Scan for the cell matching the given text and deliver its [X, Y] coordinate at center. 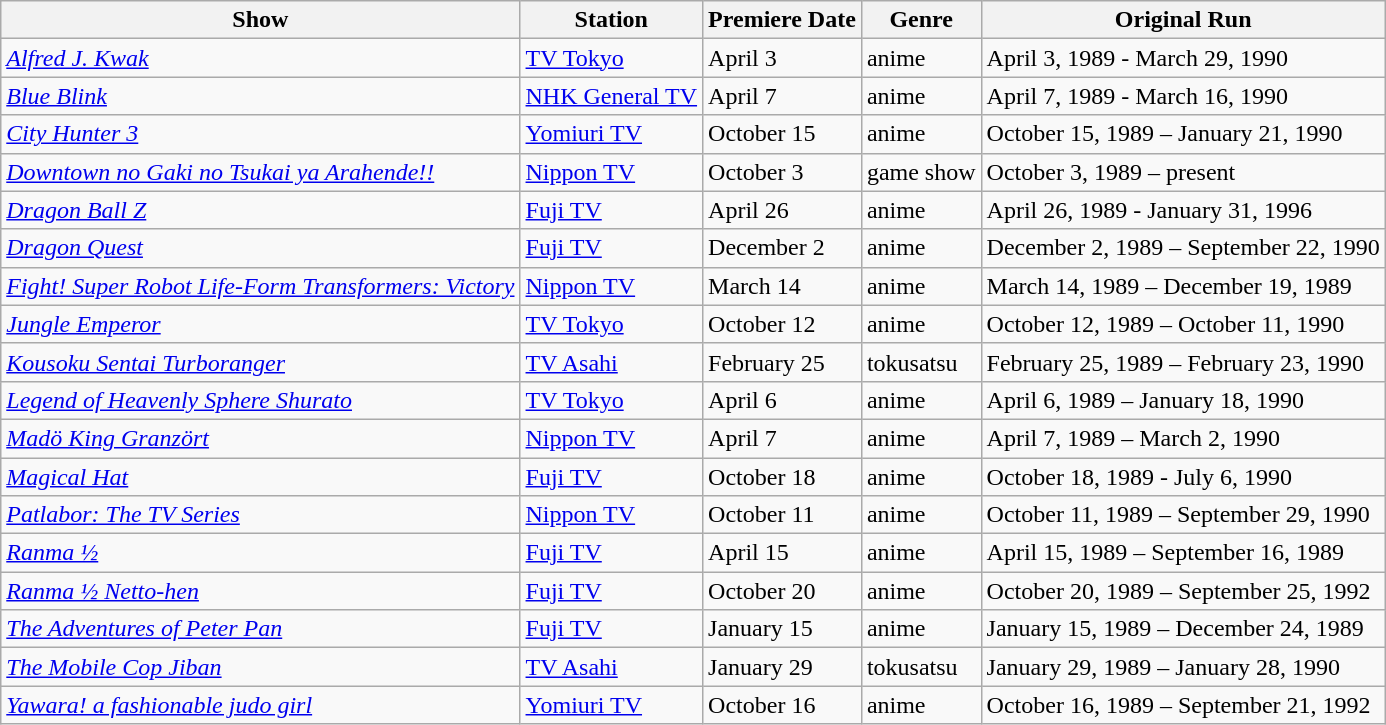
Yawara! a fashionable judo girl [260, 705]
Blue Blink [260, 96]
Dragon Ball Z [260, 210]
April 7, 1989 – March 2, 1990 [1183, 438]
January 15, 1989 – December 24, 1989 [1183, 629]
October 12, 1989 – October 11, 1990 [1183, 324]
Jungle Emperor [260, 324]
Legend of Heavenly Sphere Shurato [260, 400]
Dragon Quest [260, 248]
February 25, 1989 – February 23, 1990 [1183, 362]
April 6 [782, 400]
October 18, 1989 - July 6, 1990 [1183, 477]
Magical Hat [260, 477]
April 26, 1989 - January 31, 1996 [1183, 210]
The Mobile Cop Jiban [260, 667]
Fight! Super Robot Life-Form Transformers: Victory [260, 286]
October 16 [782, 705]
April 3 [782, 58]
Premiere Date [782, 20]
October 3, 1989 – present [1183, 172]
Patlabor: The TV Series [260, 515]
October 16, 1989 – September 21, 1992 [1183, 705]
Downtown no Gaki no Tsukai ya Arahende!! [260, 172]
Kousoku Sentai Turboranger [260, 362]
April 3, 1989 - March 29, 1990 [1183, 58]
Show [260, 20]
October 15 [782, 134]
April 15 [782, 553]
Alfred J. Kwak [260, 58]
Madö King Granzört [260, 438]
October 3 [782, 172]
Genre [921, 20]
December 2, 1989 – September 22, 1990 [1183, 248]
April 7, 1989 - March 16, 1990 [1183, 96]
March 14 [782, 286]
October 11, 1989 – September 29, 1990 [1183, 515]
October 11 [782, 515]
game show [921, 172]
April 26 [782, 210]
October 20 [782, 591]
April 6, 1989 – January 18, 1990 [1183, 400]
NHK General TV [612, 96]
October 20, 1989 – September 25, 1992 [1183, 591]
January 29, 1989 – January 28, 1990 [1183, 667]
Ranma ½ Netto-hen [260, 591]
January 29 [782, 667]
Ranma ½ [260, 553]
October 12 [782, 324]
January 15 [782, 629]
Original Run [1183, 20]
October 18 [782, 477]
City Hunter 3 [260, 134]
March 14, 1989 – December 19, 1989 [1183, 286]
December 2 [782, 248]
April 15, 1989 – September 16, 1989 [1183, 553]
The Adventures of Peter Pan [260, 629]
Station [612, 20]
February 25 [782, 362]
October 15, 1989 – January 21, 1990 [1183, 134]
